Locate the cell with the specified text and output its [x, y] center coordinate. 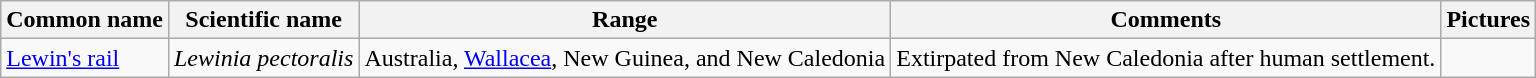
Common name [85, 20]
Extirpated from New Caledonia after human settlement. [1166, 58]
Pictures [1488, 20]
Australia, Wallacea, New Guinea, and New Caledonia [625, 58]
Lewin's rail [85, 58]
Range [625, 20]
Lewinia pectoralis [263, 58]
Comments [1166, 20]
Scientific name [263, 20]
